Capture the cell that displays the provided text and extract its [X, Y] central coordinate. 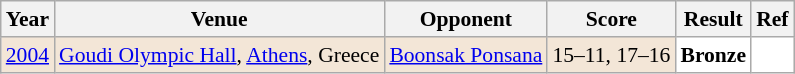
Goudi Olympic Hall, Athens, Greece [219, 55]
Venue [219, 19]
Ref [772, 19]
Boonsak Ponsana [466, 55]
Bronze [713, 55]
Opponent [466, 19]
Score [611, 19]
2004 [28, 55]
Year [28, 19]
Result [713, 19]
15–11, 17–16 [611, 55]
